Scan for the cell matching the given text and deliver its (X, Y) coordinate at center. 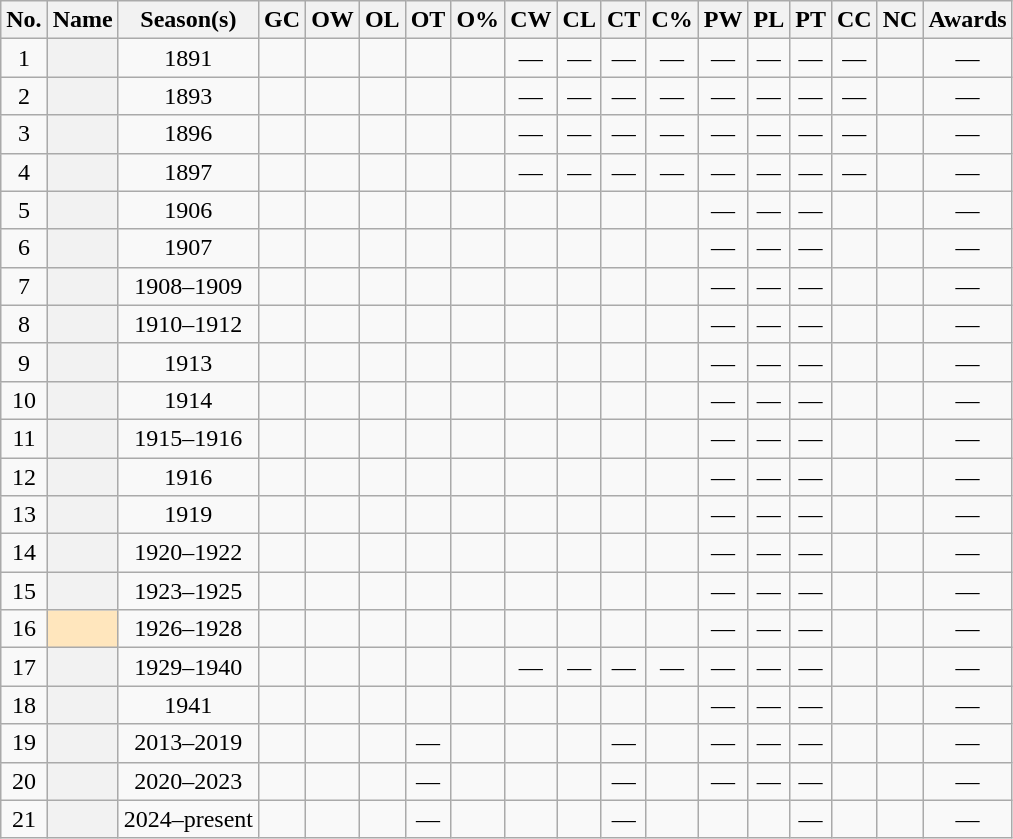
1915–1916 (188, 438)
PW (723, 20)
21 (24, 819)
6 (24, 248)
17 (24, 667)
8 (24, 324)
19 (24, 743)
12 (24, 477)
O% (478, 20)
1920–1922 (188, 553)
No. (24, 20)
CT (623, 20)
1916 (188, 477)
Awards (968, 20)
20 (24, 781)
2024–present (188, 819)
Name (82, 20)
1891 (188, 58)
10 (24, 400)
11 (24, 438)
14 (24, 553)
16 (24, 629)
1907 (188, 248)
1908–1909 (188, 286)
OT (428, 20)
15 (24, 591)
PL (769, 20)
1 (24, 58)
CL (579, 20)
4 (24, 172)
2020–2023 (188, 781)
1914 (188, 400)
GC (282, 20)
OW (333, 20)
CC (854, 20)
NC (900, 20)
1910–1912 (188, 324)
1906 (188, 210)
9 (24, 362)
7 (24, 286)
1941 (188, 705)
1926–1928 (188, 629)
1919 (188, 515)
OL (382, 20)
1897 (188, 172)
1929–1940 (188, 667)
18 (24, 705)
2 (24, 96)
2013–2019 (188, 743)
Season(s) (188, 20)
CW (531, 20)
C% (672, 20)
1923–1925 (188, 591)
1913 (188, 362)
PT (811, 20)
1896 (188, 134)
3 (24, 134)
1893 (188, 96)
13 (24, 515)
5 (24, 210)
